Locate the cell with the specified text and output its [X, Y] center coordinate. 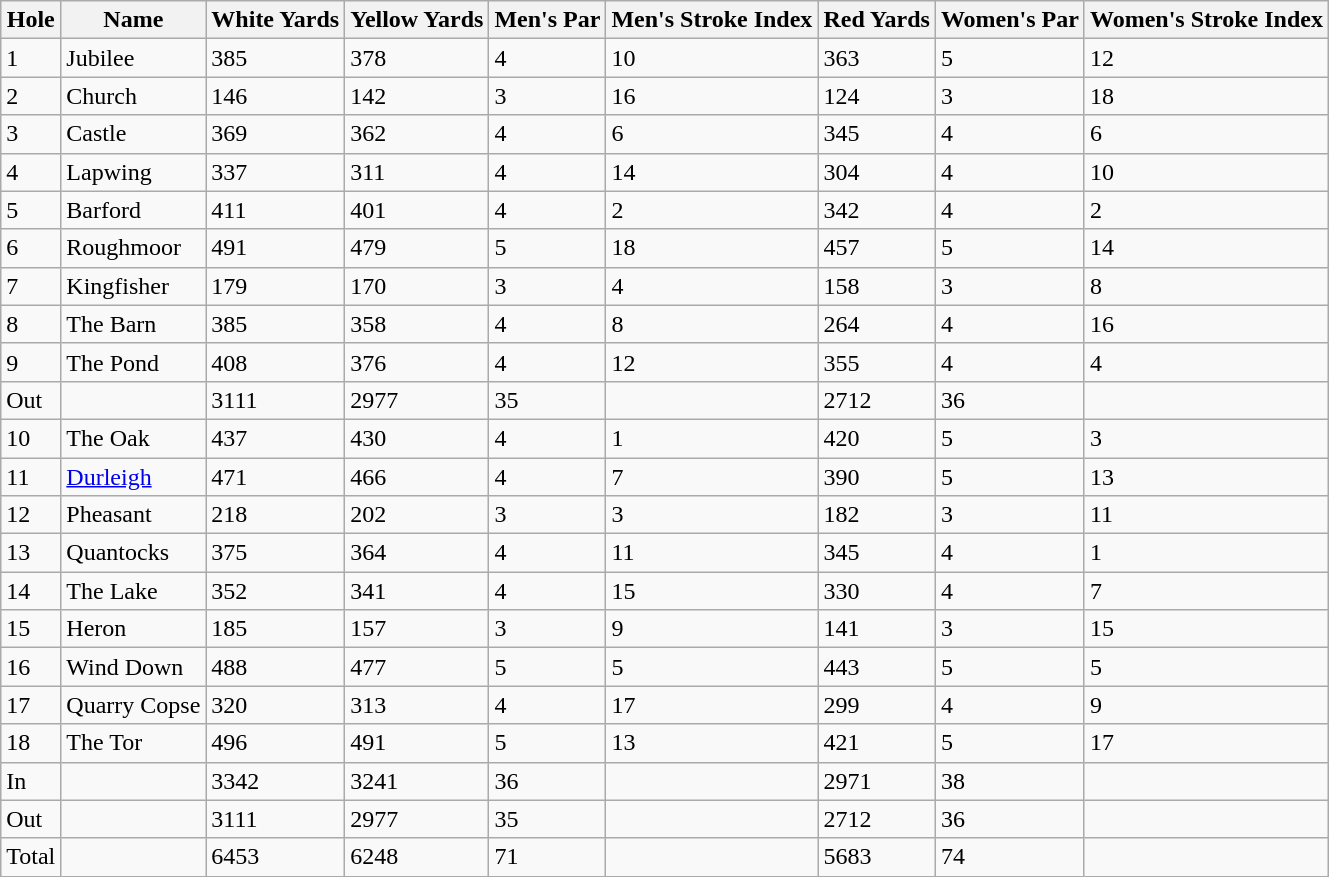
358 [417, 324]
479 [417, 248]
355 [877, 362]
146 [276, 96]
The Barn [134, 324]
477 [417, 667]
158 [877, 286]
471 [276, 477]
141 [877, 629]
2971 [877, 781]
304 [877, 172]
Roughmoor [134, 248]
411 [276, 210]
Kingfisher [134, 286]
Pheasant [134, 515]
5683 [877, 857]
364 [417, 553]
Hole [31, 20]
74 [1010, 857]
6248 [417, 857]
401 [417, 210]
341 [417, 591]
363 [877, 58]
Red Yards [877, 20]
The Lake [134, 591]
157 [417, 629]
421 [877, 743]
202 [417, 515]
430 [417, 438]
443 [877, 667]
Heron [134, 629]
The Tor [134, 743]
313 [417, 705]
Men's Par [548, 20]
337 [276, 172]
362 [417, 134]
342 [877, 210]
Quarry Copse [134, 705]
Quantocks [134, 553]
437 [276, 438]
3342 [276, 781]
Durleigh [134, 477]
330 [877, 591]
179 [276, 286]
Lapwing [134, 172]
3241 [417, 781]
488 [276, 667]
457 [877, 248]
Men's Stroke Index [712, 20]
Church [134, 96]
The Oak [134, 438]
Women's Stroke Index [1206, 20]
376 [417, 362]
264 [877, 324]
The Pond [134, 362]
420 [877, 438]
390 [877, 477]
182 [877, 515]
6453 [276, 857]
Total [31, 857]
In [31, 781]
311 [417, 172]
466 [417, 477]
369 [276, 134]
Barford [134, 210]
496 [276, 743]
Name [134, 20]
320 [276, 705]
Jubilee [134, 58]
170 [417, 286]
Castle [134, 134]
Women's Par [1010, 20]
124 [877, 96]
Yellow Yards [417, 20]
71 [548, 857]
218 [276, 515]
408 [276, 362]
White Yards [276, 20]
185 [276, 629]
Wind Down [134, 667]
142 [417, 96]
299 [877, 705]
378 [417, 58]
352 [276, 591]
38 [1010, 781]
375 [276, 553]
